Detect which cell encompasses the target text, then output its (X, Y) center coordinate. 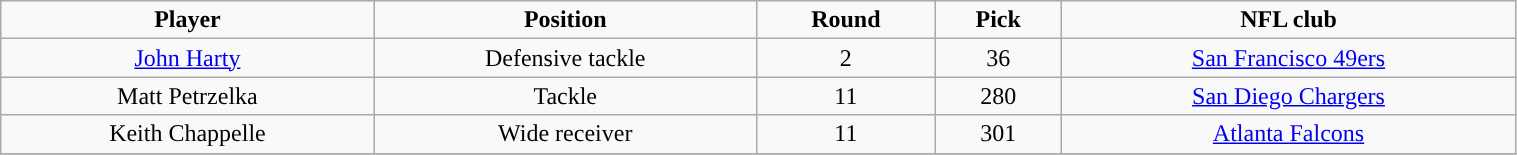
Atlanta Falcons (1288, 134)
2 (846, 58)
San Francisco 49ers (1288, 58)
Keith Chappelle (188, 134)
301 (998, 134)
Round (846, 20)
Position (565, 20)
Defensive tackle (565, 58)
San Diego Chargers (1288, 96)
280 (998, 96)
Pick (998, 20)
NFL club (1288, 20)
Tackle (565, 96)
36 (998, 58)
John Harty (188, 58)
Wide receiver (565, 134)
Matt Petrzelka (188, 96)
Player (188, 20)
